From the cell containing the given text, extract its center point as [x, y] coordinate. 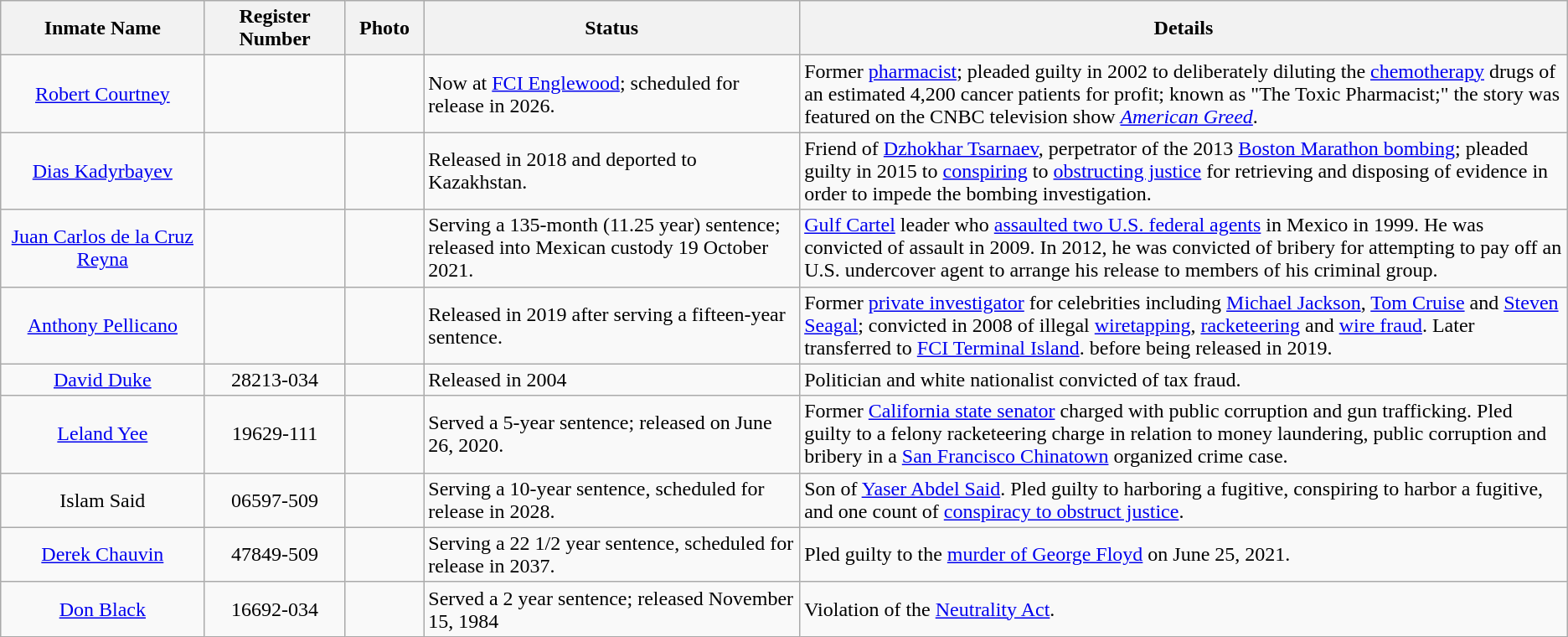
Released in 2019 after serving a fifteen-year sentence. [611, 325]
Served a 5-year sentence; released on June 26, 2020. [611, 434]
Serving a 135-month (11.25 year) sentence; released into Mexican custody 19 October 2021. [611, 248]
Derek Chauvin [102, 555]
06597-509 [275, 500]
Photo [384, 28]
Served a 2 year sentence; released November 15, 1984 [611, 609]
Politician and white nationalist convicted of tax fraud. [1184, 380]
Inmate Name [102, 28]
Dias Kadyrbayev [102, 171]
David Duke [102, 380]
Pled guilty to the murder of George Floyd on June 25, 2021. [1184, 555]
Status [611, 28]
47849-509 [275, 555]
Juan Carlos de la Cruz Reyna [102, 248]
28213-034 [275, 380]
Robert Courtney [102, 94]
Now at FCI Englewood; scheduled for release in 2026. [611, 94]
Released in 2018 and deported to Kazakhstan. [611, 171]
Register Number [275, 28]
Serving a 10-year sentence, scheduled for release in 2028. [611, 500]
Leland Yee [102, 434]
Violation of the Neutrality Act. [1184, 609]
Islam Said [102, 500]
Details [1184, 28]
19629-111 [275, 434]
Serving a 22 1/2 year sentence, scheduled for release in 2037. [611, 555]
Son of Yaser Abdel Said. Pled guilty to harboring a fugitive, conspiring to harbor a fugitive, and one count of conspiracy to obstruct justice. [1184, 500]
16692-034 [275, 609]
Released in 2004 [611, 380]
Anthony Pellicano [102, 325]
Don Black [102, 609]
